Scan for the cell matching the given text and deliver its [x, y] coordinate at center. 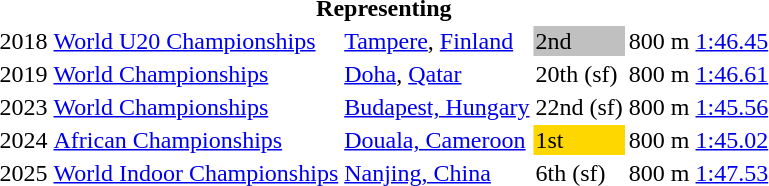
Douala, Cameroon [437, 140]
Doha, Qatar [437, 74]
20th (sf) [579, 74]
22nd (sf) [579, 107]
2nd [579, 41]
Budapest, Hungary [437, 107]
1st [579, 140]
African Championships [196, 140]
Tampere, Finland [437, 41]
World U20 Championships [196, 41]
